Find where the given text appears and provide that cell's center as [X, Y] coordinate. 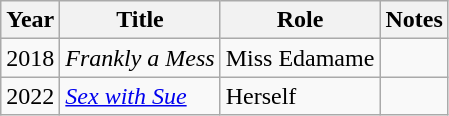
Herself [300, 96]
Sex with Sue [140, 96]
Frankly a Mess [140, 58]
Miss Edamame [300, 58]
Title [140, 20]
Role [300, 20]
Year [30, 20]
Notes [414, 20]
2022 [30, 96]
2018 [30, 58]
